Return (X, Y) of the center of cell containing provided text 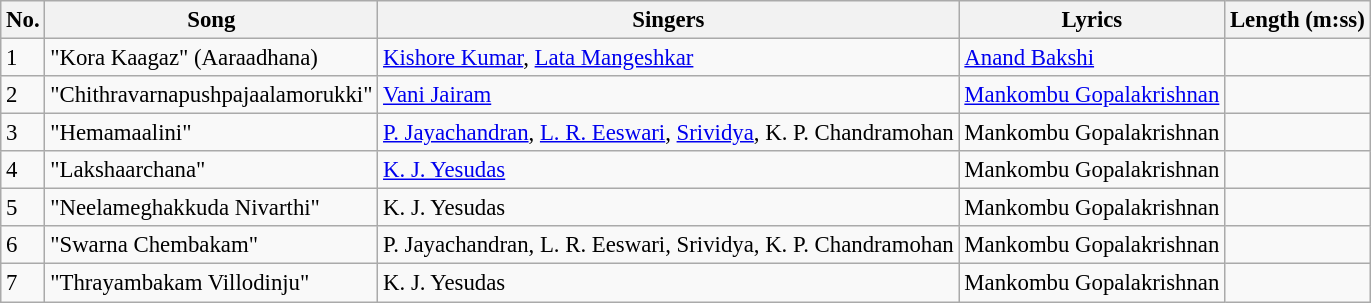
Kishore Kumar, Lata Mangeshkar (668, 58)
"Neelameghakkuda Nivarthi" (212, 208)
1 (23, 58)
Song (212, 20)
5 (23, 208)
"Chithravarnapushpajaalamorukki" (212, 95)
"Lakshaarchana" (212, 170)
"Kora Kaagaz" (Aaraadhana) (212, 58)
No. (23, 20)
"Hemamaalini" (212, 133)
4 (23, 170)
2 (23, 95)
Anand Bakshi (1092, 58)
"Thrayambakam Villodinju" (212, 283)
6 (23, 245)
7 (23, 283)
Lyrics (1092, 20)
3 (23, 133)
Length (m:ss) (1298, 20)
Vani Jairam (668, 95)
"Swarna Chembakam" (212, 245)
Singers (668, 20)
